Provide the (X, Y) coordinate of the cell's center where the given text is located.  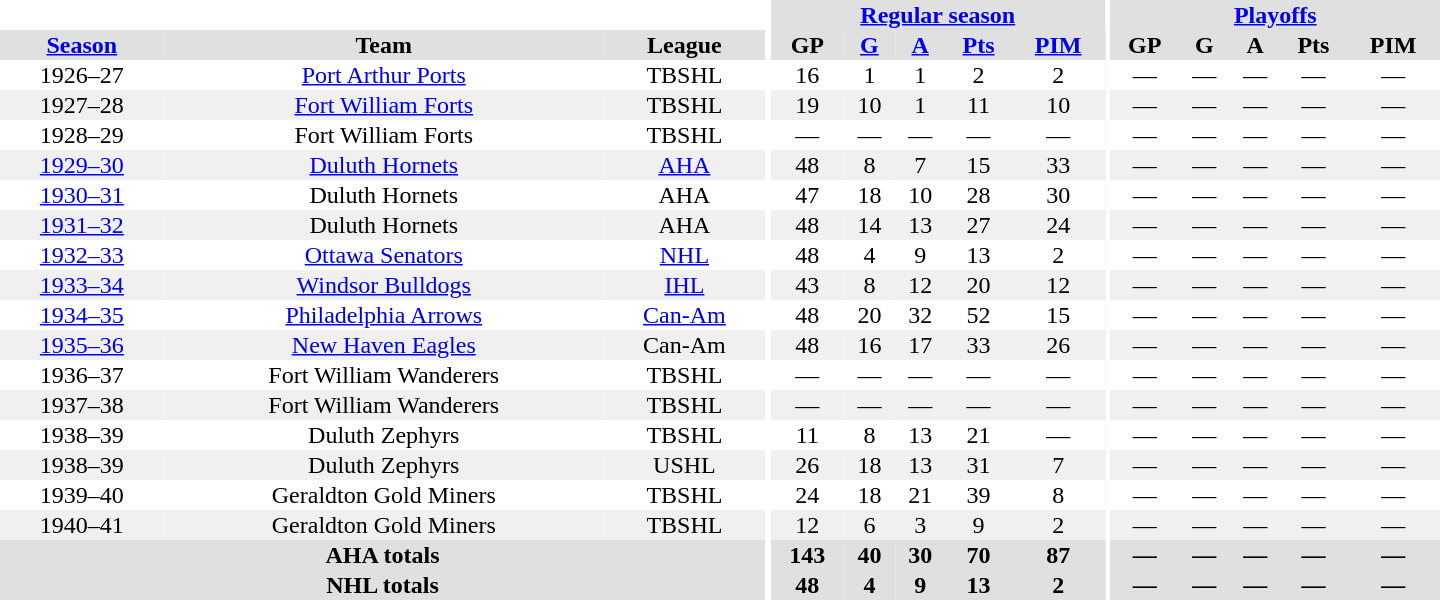
32 (920, 315)
31 (979, 465)
14 (870, 225)
28 (979, 195)
1932–33 (82, 255)
USHL (684, 465)
1929–30 (82, 165)
17 (920, 345)
52 (979, 315)
43 (808, 285)
New Haven Eagles (384, 345)
1933–34 (82, 285)
Philadelphia Arrows (384, 315)
47 (808, 195)
27 (979, 225)
1926–27 (82, 75)
IHL (684, 285)
Season (82, 45)
1930–31 (82, 195)
1931–32 (82, 225)
6 (870, 525)
70 (979, 555)
Port Arthur Ports (384, 75)
Regular season (938, 15)
39 (979, 495)
AHA totals (382, 555)
1940–41 (82, 525)
Team (384, 45)
Windsor Bulldogs (384, 285)
NHL (684, 255)
1935–36 (82, 345)
87 (1058, 555)
1927–28 (82, 105)
19 (808, 105)
1937–38 (82, 405)
143 (808, 555)
1939–40 (82, 495)
1928–29 (82, 135)
1936–37 (82, 375)
3 (920, 525)
Ottawa Senators (384, 255)
40 (870, 555)
NHL totals (382, 585)
1934–35 (82, 315)
Playoffs (1276, 15)
League (684, 45)
